Extract the [X, Y] coordinate from the center of the cell holding the provided text.  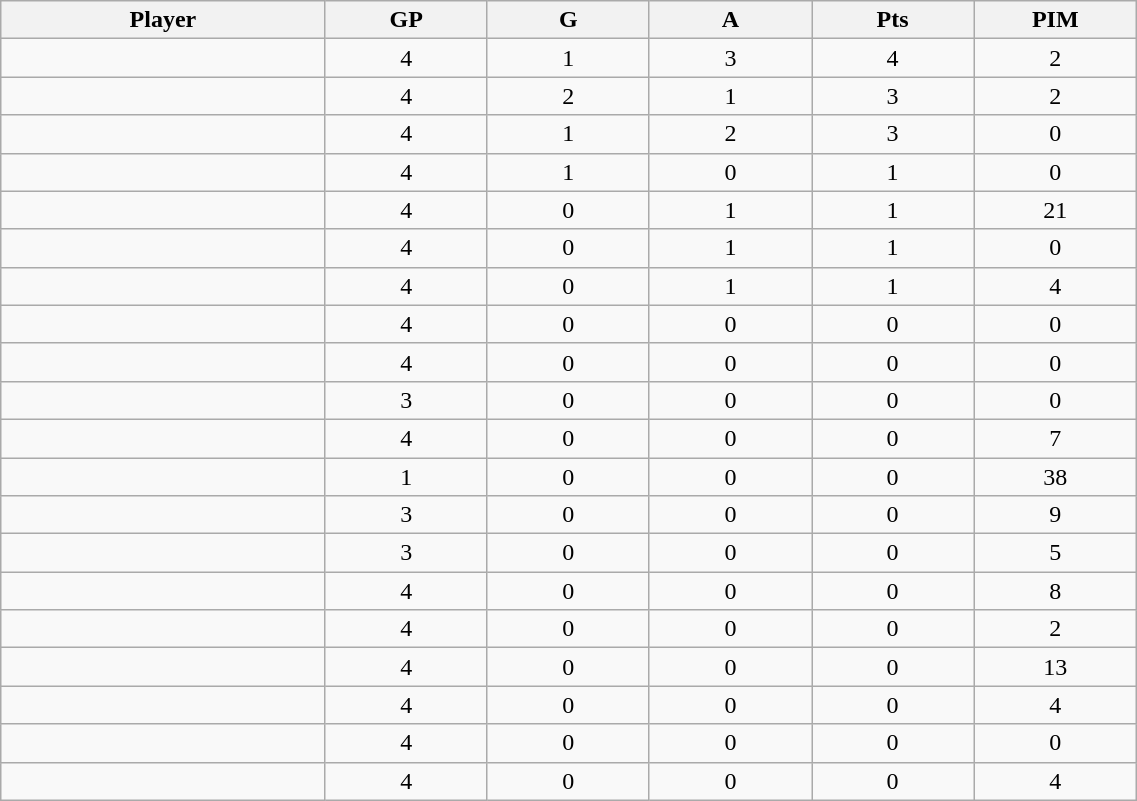
Pts [893, 20]
9 [1056, 515]
PIM [1056, 20]
G [568, 20]
13 [1056, 667]
GP [406, 20]
5 [1056, 553]
8 [1056, 591]
Player [163, 20]
A [730, 20]
21 [1056, 210]
7 [1056, 438]
38 [1056, 477]
